Identify which cell holds the provided text, then report its [X, Y] central coordinate. 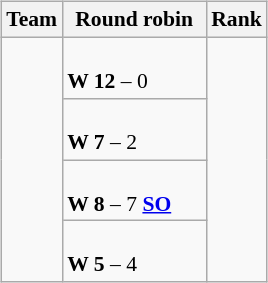
W 7 – 2 [134, 130]
Rank [236, 20]
Team [32, 20]
Round robin [134, 20]
W 12 – 0 [134, 68]
W 8 – 7 SO [134, 190]
W 5 – 4 [134, 252]
